Locate the cell with the specified text and output its [X, Y] center coordinate. 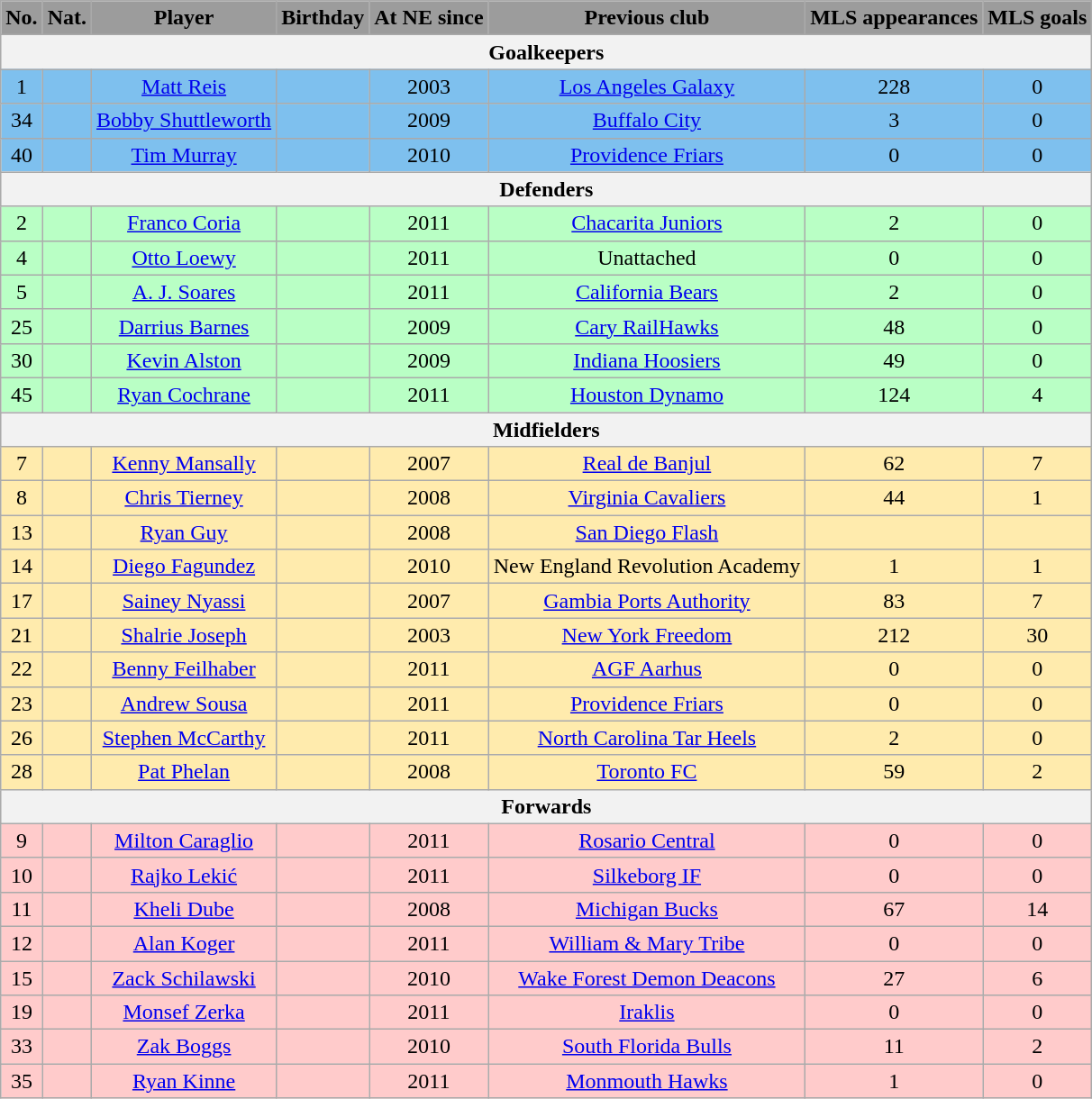
Stephen McCarthy [184, 738]
228 [894, 86]
8 [22, 498]
Zak Boggs [184, 1047]
Silkeborg IF [647, 875]
Forwards [546, 806]
Zack Schilawski [184, 977]
Real de Banjul [647, 464]
Bobby Shuttleworth [184, 121]
William & Mary Tribe [647, 943]
Previous club [647, 18]
28 [22, 772]
12 [22, 943]
212 [894, 635]
33 [22, 1047]
15 [22, 977]
Buffalo City [647, 121]
Andrew Sousa [184, 704]
44 [894, 498]
Michigan Bucks [647, 909]
34 [22, 121]
Toronto FC [647, 772]
No. [22, 18]
49 [894, 360]
Tim Murray [184, 155]
Gambia Ports Authority [647, 601]
Shalrie Joseph [184, 635]
40 [22, 155]
South Florida Bulls [647, 1047]
35 [22, 1081]
5 [22, 292]
19 [22, 1013]
Wake Forest Demon Deacons [647, 977]
MLS appearances [894, 18]
New England Revolution Academy [647, 567]
Chacarita Juniors [647, 223]
Ryan Cochrane [184, 395]
17 [22, 601]
A. J. Soares [184, 292]
Kheli Dube [184, 909]
Alan Koger [184, 943]
67 [894, 909]
3 [894, 121]
Diego Fagundez [184, 567]
Birthday [323, 18]
Sainey Nyassi [184, 601]
Goalkeepers [546, 52]
Cary RailHawks [647, 326]
Midfielders [546, 430]
Player [184, 18]
Unattached [647, 258]
Nat. [67, 18]
Houston Dynamo [647, 395]
Monmouth Hawks [647, 1081]
45 [22, 395]
North Carolina Tar Heels [647, 738]
Kevin Alston [184, 360]
New York Freedom [647, 635]
Indiana Hoosiers [647, 360]
California Bears [647, 292]
Virginia Cavaliers [647, 498]
22 [22, 669]
Benny Feilhaber [184, 669]
13 [22, 532]
San Diego Flash [647, 532]
Ryan Guy [184, 532]
Franco Coria [184, 223]
48 [894, 326]
Iraklis [647, 1013]
Monsef Zerka [184, 1013]
124 [894, 395]
AGF Aarhus [647, 669]
23 [22, 704]
Defenders [546, 189]
6 [1038, 977]
Rosario Central [647, 840]
25 [22, 326]
59 [894, 772]
At NE since [429, 18]
Pat Phelan [184, 772]
26 [22, 738]
62 [894, 464]
9 [22, 840]
Darrius Barnes [184, 326]
27 [894, 977]
Matt Reis [184, 86]
Ryan Kinne [184, 1081]
83 [894, 601]
Kenny Mansally [184, 464]
MLS goals [1038, 18]
21 [22, 635]
Milton Caraglio [184, 840]
Rajko Lekić [184, 875]
Chris Tierney [184, 498]
10 [22, 875]
Otto Loewy [184, 258]
Los Angeles Galaxy [647, 86]
